Return the [x, y] coordinate for the center point of the cell that contains the specified text.  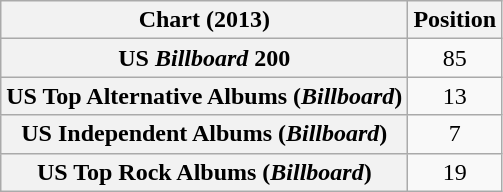
US Independent Albums (Billboard) [204, 134]
US Top Rock Albums (Billboard) [204, 172]
19 [455, 172]
13 [455, 96]
85 [455, 58]
Position [455, 20]
US Top Alternative Albums (Billboard) [204, 96]
7 [455, 134]
US Billboard 200 [204, 58]
Chart (2013) [204, 20]
